Search for the cell housing the specified text and yield its (X, Y) center coordinate. 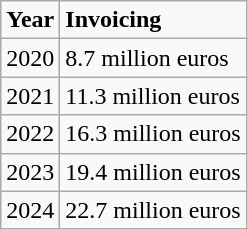
Invoicing (153, 20)
22.7 million euros (153, 210)
19.4 million euros (153, 172)
2024 (30, 210)
2023 (30, 172)
11.3 million euros (153, 96)
Year (30, 20)
16.3 million euros (153, 134)
2022 (30, 134)
8.7 million euros (153, 58)
2021 (30, 96)
2020 (30, 58)
